Detect which cell encompasses the target text, then output its [X, Y] center coordinate. 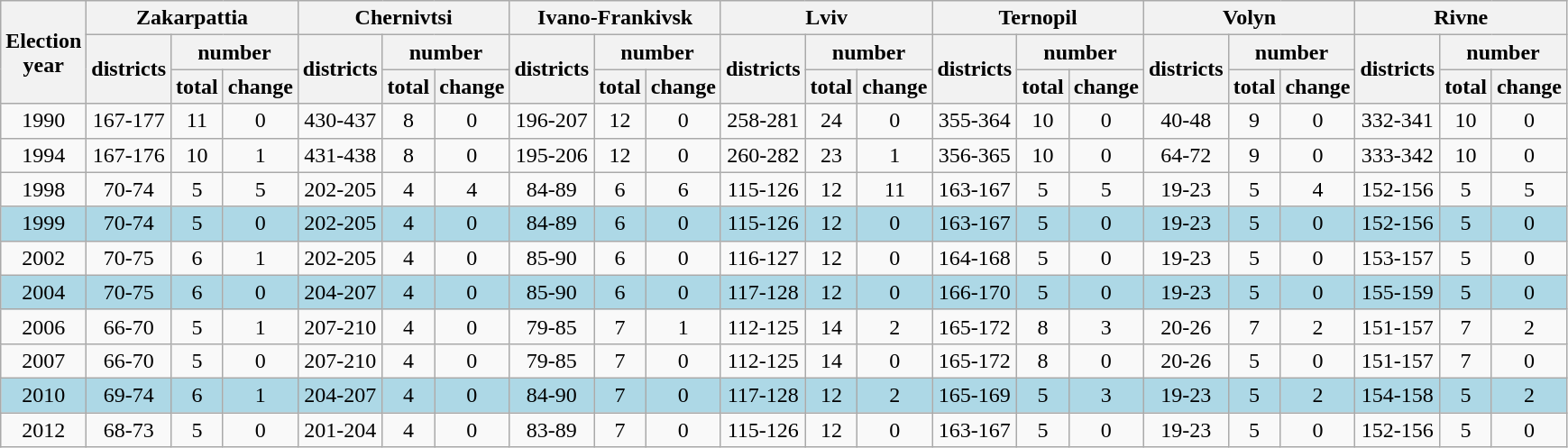
332-341 [1398, 121]
167-177 [129, 121]
84-90 [552, 395]
24 [831, 121]
Volyn [1250, 18]
153-157 [1398, 258]
116-127 [763, 258]
40-48 [1186, 121]
Lviv [826, 18]
166-170 [975, 292]
1994 [43, 155]
23 [831, 155]
2012 [43, 430]
1998 [43, 189]
333-342 [1398, 155]
201-204 [340, 430]
83-89 [552, 430]
167-176 [129, 155]
Zakarpattia [193, 18]
165-169 [975, 395]
155-159 [1398, 292]
430-437 [340, 121]
196-207 [552, 121]
1999 [43, 224]
356-365 [975, 155]
Electionyear [43, 52]
258-281 [763, 121]
69-74 [129, 395]
64-72 [1186, 155]
164-168 [975, 258]
195-206 [552, 155]
68-73 [129, 430]
154-158 [1398, 395]
2006 [43, 326]
260-282 [763, 155]
2004 [43, 292]
1990 [43, 121]
355-364 [975, 121]
Ternopil [1039, 18]
Ivano-Frankivsk [615, 18]
2002 [43, 258]
2010 [43, 395]
2007 [43, 361]
Rivne [1461, 18]
431-438 [340, 155]
Chernivtsi [404, 18]
